For the text-containing cell, return its midpoint in [X, Y] coordinate format. 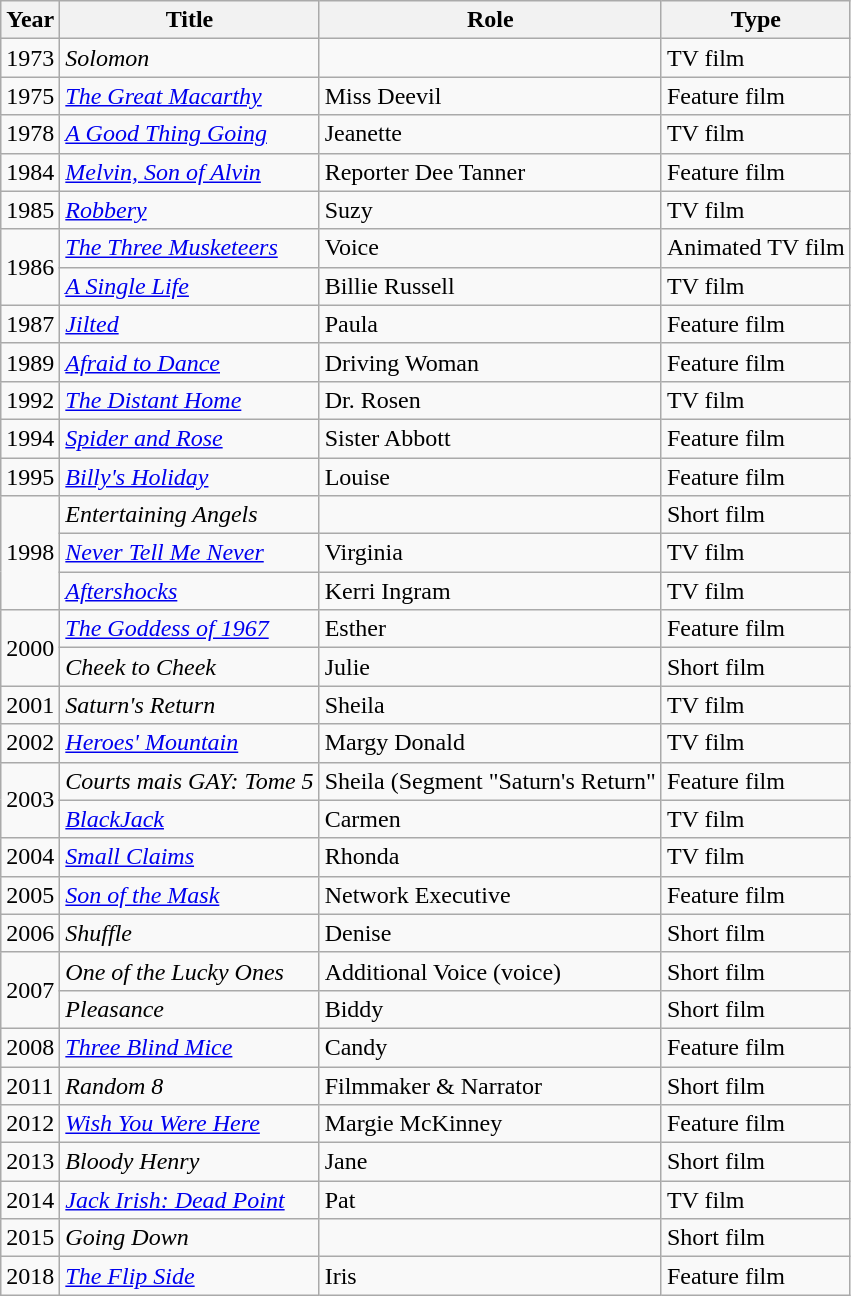
Julie [490, 667]
Jilted [190, 324]
Three Blind Mice [190, 1047]
Driving Woman [490, 362]
One of the Lucky Ones [190, 971]
Jack Irish: Dead Point [190, 1200]
Animated TV film [756, 248]
Additional Voice (voice) [490, 971]
The Great Macarthy [190, 96]
1995 [30, 477]
Wish You Were Here [190, 1124]
2002 [30, 743]
Melvin, Son of Alvin [190, 172]
Robbery [190, 210]
2012 [30, 1124]
Role [490, 20]
Spider and Rose [190, 438]
Margy Donald [490, 743]
2014 [30, 1200]
Jeanette [490, 134]
2001 [30, 705]
Afraid to Dance [190, 362]
Louise [490, 477]
Paula [490, 324]
1992 [30, 400]
A Single Life [190, 286]
Sheila (Segment "Saturn's Return" [490, 781]
1978 [30, 134]
Never Tell Me Never [190, 553]
Suzy [490, 210]
Sister Abbott [490, 438]
Aftershocks [190, 591]
Son of the Mask [190, 895]
Sheila [490, 705]
2000 [30, 648]
1985 [30, 210]
2015 [30, 1238]
Year [30, 20]
Jane [490, 1162]
Denise [490, 933]
Biddy [490, 1009]
1975 [30, 96]
Candy [490, 1047]
Reporter Dee Tanner [490, 172]
Rhonda [490, 857]
Network Executive [490, 895]
Bloody Henry [190, 1162]
Random 8 [190, 1085]
Kerri Ingram [490, 591]
2005 [30, 895]
Cheek to Cheek [190, 667]
Filmmaker & Narrator [490, 1085]
Entertaining Angels [190, 515]
Voice [490, 248]
The Three Musketeers [190, 248]
1994 [30, 438]
Pat [490, 1200]
1984 [30, 172]
Shuffle [190, 933]
Heroes' Mountain [190, 743]
Margie McKinney [490, 1124]
2007 [30, 990]
1973 [30, 58]
1987 [30, 324]
2018 [30, 1276]
1986 [30, 267]
Virginia [490, 553]
Pleasance [190, 1009]
Iris [490, 1276]
1989 [30, 362]
BlackJack [190, 819]
The Distant Home [190, 400]
Type [756, 20]
Billie Russell [490, 286]
2013 [30, 1162]
2011 [30, 1085]
2006 [30, 933]
2003 [30, 800]
Miss Deevil [490, 96]
The Flip Side [190, 1276]
Solomon [190, 58]
A Good Thing Going [190, 134]
Small Claims [190, 857]
Esther [490, 629]
Dr. Rosen [490, 400]
Courts mais GAY: Tome 5 [190, 781]
Carmen [490, 819]
1998 [30, 553]
Saturn's Return [190, 705]
Title [190, 20]
Going Down [190, 1238]
2008 [30, 1047]
Billy's Holiday [190, 477]
The Goddess of 1967 [190, 629]
2004 [30, 857]
